Pinpoint the cell where the given text exists, returning its [X, Y] midpoint coordinate. 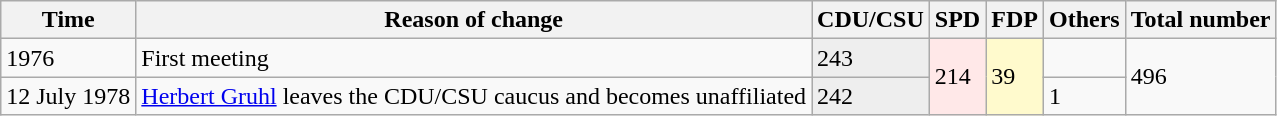
242 [871, 96]
Herbert Gruhl leaves the CDU/CSU caucus and becomes unaffiliated [474, 96]
12 July 1978 [68, 96]
Reason of change [474, 20]
Others [1084, 20]
243 [871, 58]
FDP [1015, 20]
SPD [957, 20]
CDU/CSU [871, 20]
496 [1200, 77]
1976 [68, 58]
39 [1015, 77]
214 [957, 77]
Total number [1200, 20]
1 [1084, 96]
Time [68, 20]
First meeting [474, 58]
